Determine the [X, Y] coordinate at the center of the cell enclosing the given text.  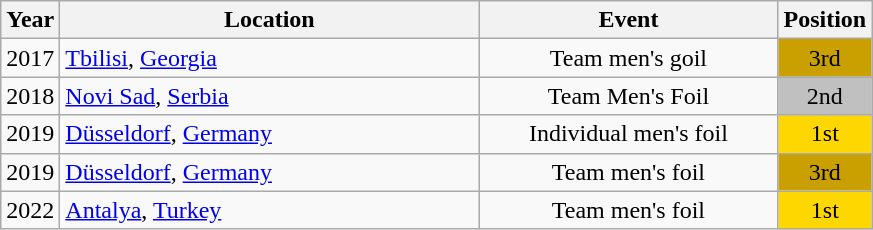
2018 [30, 96]
2nd [825, 96]
Event [628, 20]
Tbilisi, Georgia [270, 58]
Antalya, Turkey [270, 210]
2017 [30, 58]
Location [270, 20]
2022 [30, 210]
Novi Sad, Serbia [270, 96]
Position [825, 20]
Year [30, 20]
Individual men's foil [628, 134]
Team men's goil [628, 58]
Team Men's Foil [628, 96]
